Search for the cell housing the specified text and yield its [X, Y] center coordinate. 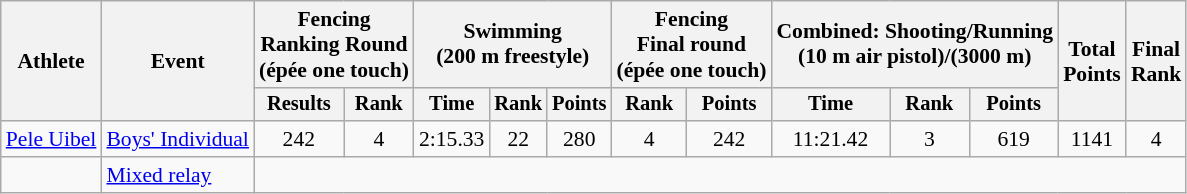
Swimming(200 m freestyle) [512, 44]
1141 [1092, 139]
Mixed relay [178, 175]
TotalPoints [1092, 61]
Boys' Individual [178, 139]
Event [178, 61]
FencingFinal round(épée one touch) [691, 44]
22 [518, 139]
Athlete [52, 61]
Results [299, 105]
FinalRank [1156, 61]
Combined: Shooting/Running(10 m air pistol)/(3000 m) [914, 44]
FencingRanking Round(épée one touch) [334, 44]
11:21.42 [830, 139]
Pele Uibel [52, 139]
2:15.33 [452, 139]
3 [930, 139]
280 [579, 139]
619 [1014, 139]
